Output the (X, Y) coordinate of the center of the cell containing the given text.  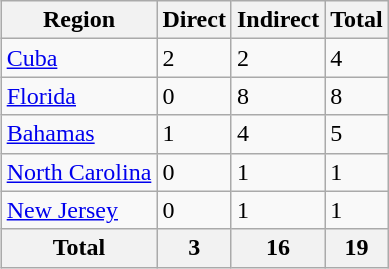
Cuba (79, 58)
Indirect (278, 20)
Direct (194, 20)
North Carolina (79, 172)
3 (194, 248)
19 (357, 248)
16 (278, 248)
5 (357, 134)
Florida (79, 96)
New Jersey (79, 210)
Region (79, 20)
Bahamas (79, 134)
